Detect which cell encompasses the target text, then output its [X, Y] center coordinate. 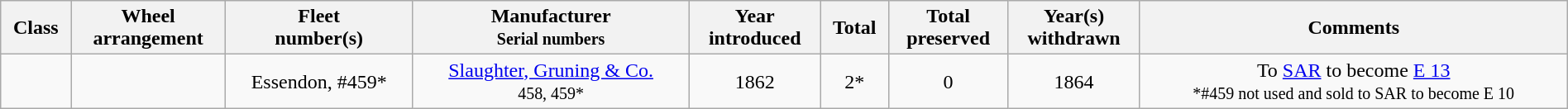
Total [854, 28]
Class [36, 28]
2* [854, 81]
Year(s)withdrawn [1073, 28]
Slaughter, Gruning & Co.458, 459* [551, 81]
1862 [754, 81]
Comments [1353, 28]
Wheelarrangement [149, 28]
Essendon, #459* [318, 81]
Totalpreserved [948, 28]
0 [948, 81]
Fleetnumber(s) [318, 28]
To SAR to become E 13*#459 not used and sold to SAR to become E 10 [1353, 81]
1864 [1073, 81]
ManufacturerSerial numbers [551, 28]
Yearintroduced [754, 28]
